Capture the cell that displays the provided text and extract its [X, Y] central coordinate. 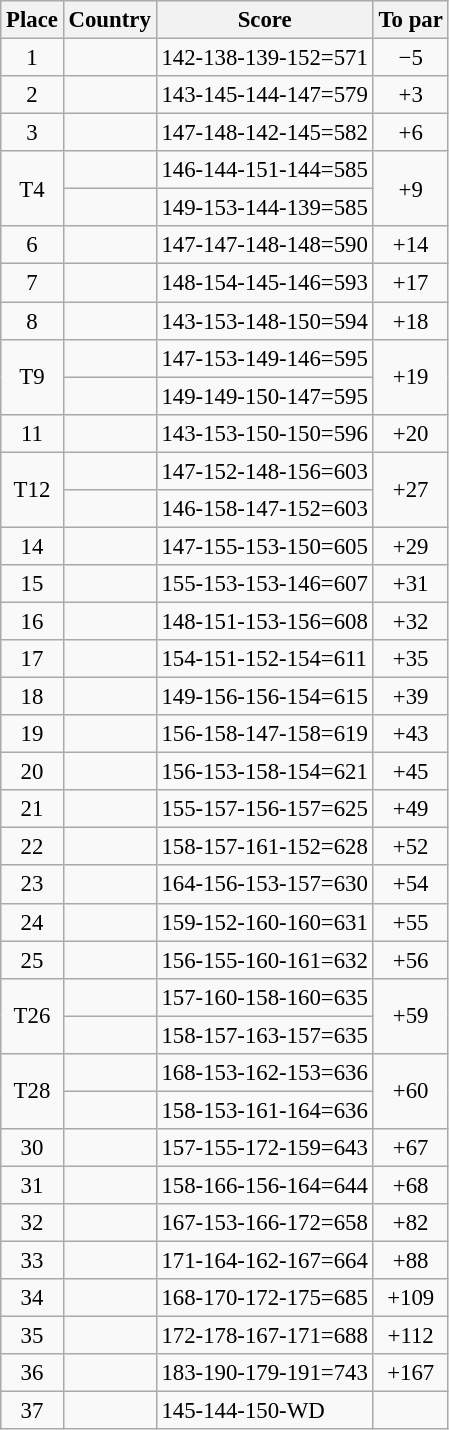
143-145-144-147=579 [264, 95]
168-153-162-153=636 [264, 1073]
142-138-139-152=571 [264, 58]
33 [32, 1261]
+32 [410, 621]
8 [32, 321]
14 [32, 546]
158-153-161-164=636 [264, 1110]
158-157-161-152=628 [264, 847]
168-170-172-175=685 [264, 1298]
147-155-153-150=605 [264, 546]
156-158-147-158=619 [264, 734]
+17 [410, 283]
+60 [410, 1092]
+45 [410, 772]
+35 [410, 659]
149-153-144-139=585 [264, 208]
147-148-142-145=582 [264, 133]
36 [32, 1373]
T26 [32, 1016]
+88 [410, 1261]
35 [32, 1336]
17 [32, 659]
148-151-153-156=608 [264, 621]
+56 [410, 960]
1 [32, 58]
171-164-162-167=664 [264, 1261]
+59 [410, 1016]
156-155-160-161=632 [264, 960]
T28 [32, 1092]
31 [32, 1185]
Country [110, 20]
+112 [410, 1336]
143-153-148-150=594 [264, 321]
23 [32, 885]
156-153-158-154=621 [264, 772]
149-149-150-147=595 [264, 396]
+39 [410, 697]
T12 [32, 490]
+31 [410, 584]
+3 [410, 95]
147-153-149-146=595 [264, 358]
+43 [410, 734]
7 [32, 283]
+55 [410, 922]
+52 [410, 847]
+27 [410, 490]
167-153-166-172=658 [264, 1223]
Place [32, 20]
172-178-167-171=688 [264, 1336]
148-154-145-146=593 [264, 283]
11 [32, 433]
−5 [410, 58]
+67 [410, 1148]
147-152-148-156=603 [264, 471]
146-144-151-144=585 [264, 170]
155-157-156-157=625 [264, 809]
T4 [32, 188]
183-190-179-191=743 [264, 1373]
3 [32, 133]
32 [32, 1223]
155-153-153-146=607 [264, 584]
22 [32, 847]
+49 [410, 809]
T9 [32, 376]
149-156-156-154=615 [264, 697]
154-151-152-154=611 [264, 659]
25 [32, 960]
2 [32, 95]
159-152-160-160=631 [264, 922]
19 [32, 734]
158-157-163-157=635 [264, 1035]
6 [32, 245]
+68 [410, 1185]
18 [32, 697]
20 [32, 772]
+6 [410, 133]
143-153-150-150=596 [264, 433]
16 [32, 621]
147-147-148-148=590 [264, 245]
+109 [410, 1298]
158-166-156-164=644 [264, 1185]
+29 [410, 546]
145-144-150-WD [264, 1411]
157-160-158-160=635 [264, 997]
24 [32, 922]
30 [32, 1148]
+14 [410, 245]
To par [410, 20]
+9 [410, 188]
+18 [410, 321]
+19 [410, 376]
37 [32, 1411]
+54 [410, 885]
157-155-172-159=643 [264, 1148]
+82 [410, 1223]
15 [32, 584]
21 [32, 809]
146-158-147-152=603 [264, 509]
+167 [410, 1373]
+20 [410, 433]
Score [264, 20]
164-156-153-157=630 [264, 885]
34 [32, 1298]
